Detect which cell encompasses the target text, then output its (X, Y) center coordinate. 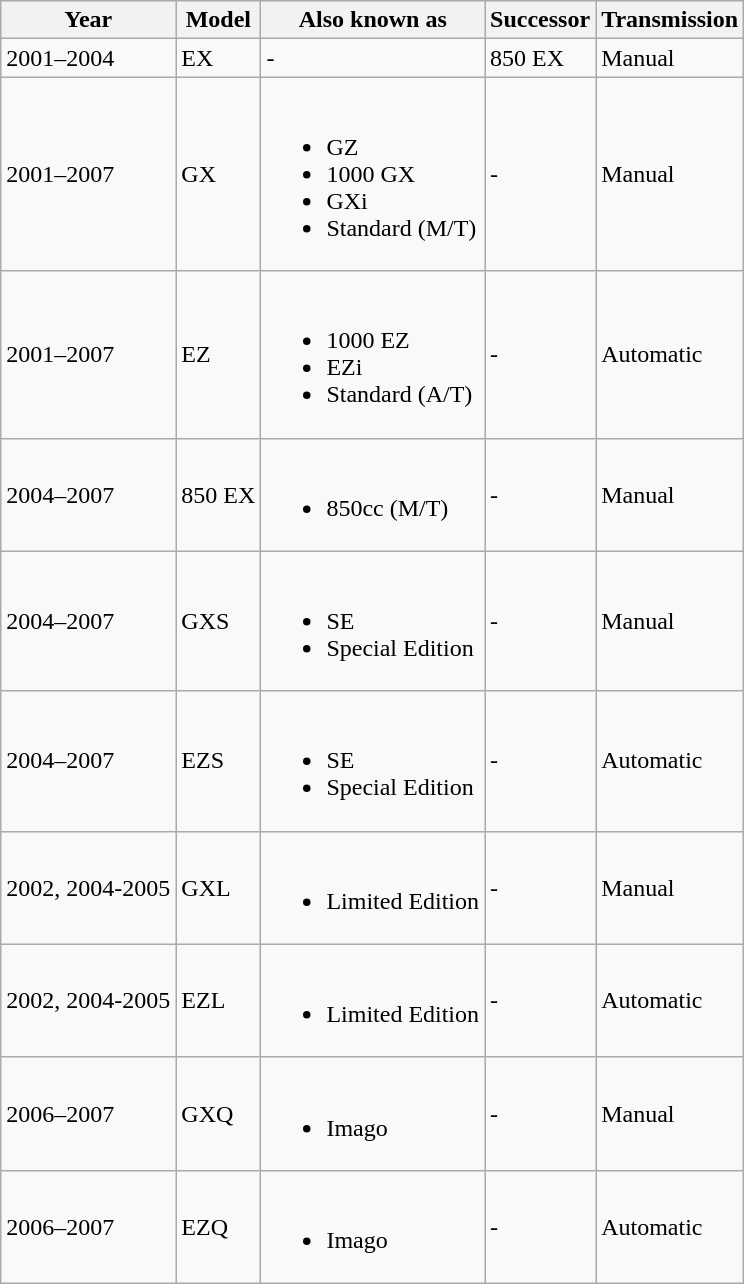
850cc (M/T) (373, 494)
Year (88, 20)
GXL (218, 888)
EZQ (218, 1226)
Successor (540, 20)
EZS (218, 761)
Also known as (373, 20)
Model (218, 20)
1000 EZEZiStandard (A/T) (373, 354)
EZL (218, 1000)
Transmission (670, 20)
GZ1000 GXGXiStandard (M/T) (373, 174)
GX (218, 174)
EX (218, 58)
EZ (218, 354)
2001–2004 (88, 58)
GXQ (218, 1114)
GXS (218, 621)
